Identify which cell holds the provided text, then report its [X, Y] central coordinate. 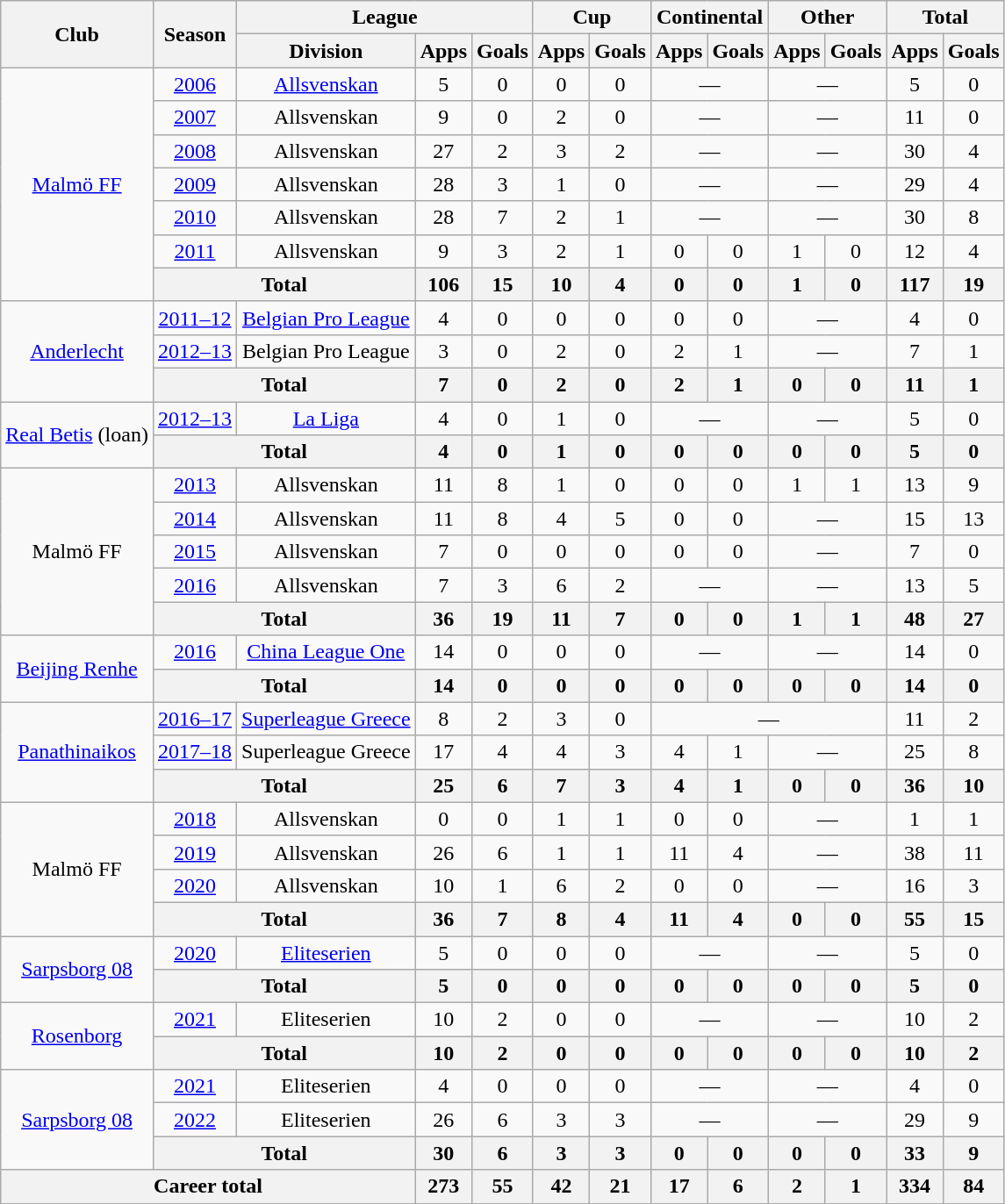
China League One [327, 652]
273 [443, 1186]
2022 [195, 1120]
2007 [195, 118]
16 [915, 885]
38 [915, 852]
League [385, 18]
Division [327, 51]
21 [621, 1186]
106 [443, 284]
Panathinaikos [77, 752]
2011 [195, 251]
2011–12 [195, 318]
2015 [195, 552]
Other [828, 18]
2018 [195, 819]
12 [915, 251]
2010 [195, 218]
334 [915, 1186]
Beijing Renhe [77, 669]
Continental [709, 18]
2016–17 [195, 719]
Real Betis (loan) [77, 435]
2008 [195, 151]
2017–18 [195, 752]
Anderlecht [77, 351]
117 [915, 284]
Season [195, 34]
Club [77, 34]
2019 [195, 852]
Cup [592, 18]
84 [973, 1186]
2014 [195, 519]
Rosenborg [77, 1036]
Career total [208, 1186]
2013 [195, 485]
2006 [195, 84]
48 [915, 619]
2009 [195, 184]
33 [915, 1153]
42 [561, 1186]
La Liga [327, 419]
